Locate the cell with the specified text and output its [x, y] center coordinate. 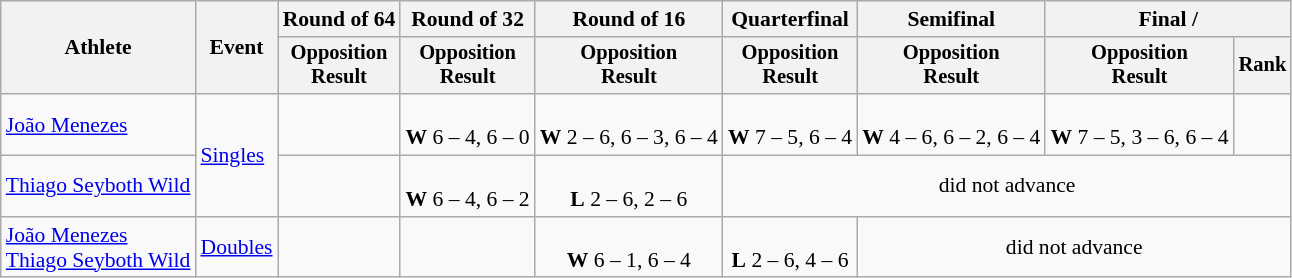
Final / [1168, 19]
João MenezesThiago Seyboth Wild [98, 248]
Rank [1263, 66]
Round of 16 [629, 19]
Doubles [236, 248]
W 6 – 1, 6 – 4 [629, 248]
Round of 32 [467, 19]
Athlete [98, 48]
João Menezes [98, 124]
Event [236, 48]
Thiago Seyboth Wild [98, 186]
W 7 – 5, 6 – 4 [790, 124]
Round of 64 [340, 19]
L 2 – 6, 2 – 6 [629, 186]
Semifinal [951, 19]
Singles [236, 155]
L 2 – 6, 4 – 6 [790, 248]
W 6 – 4, 6 – 2 [467, 186]
Quarterfinal [790, 19]
W 2 – 6, 6 – 3, 6 – 4 [629, 124]
W 6 – 4, 6 – 0 [467, 124]
W 4 – 6, 6 – 2, 6 – 4 [951, 124]
W 7 – 5, 3 – 6, 6 – 4 [1139, 124]
